For the text-containing cell, return its midpoint in [x, y] coordinate format. 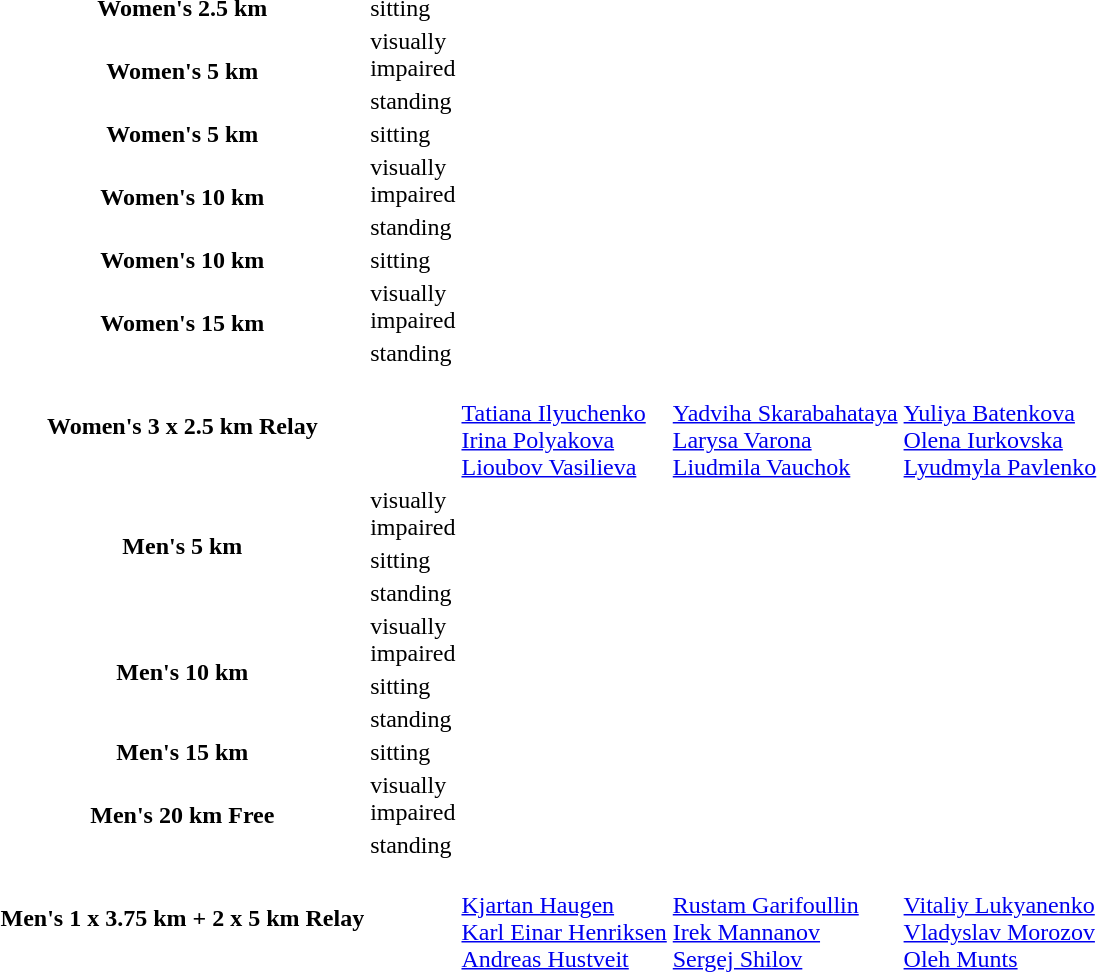
Tatiana IlyuchenkoIrina PolyakovaLioubov Vasilieva [564, 426]
Yadviha SkarabahatayaLarysa VaronaLiudmila Vauchok [785, 426]
